From the cell containing the given text, extract its center point as (X, Y) coordinate. 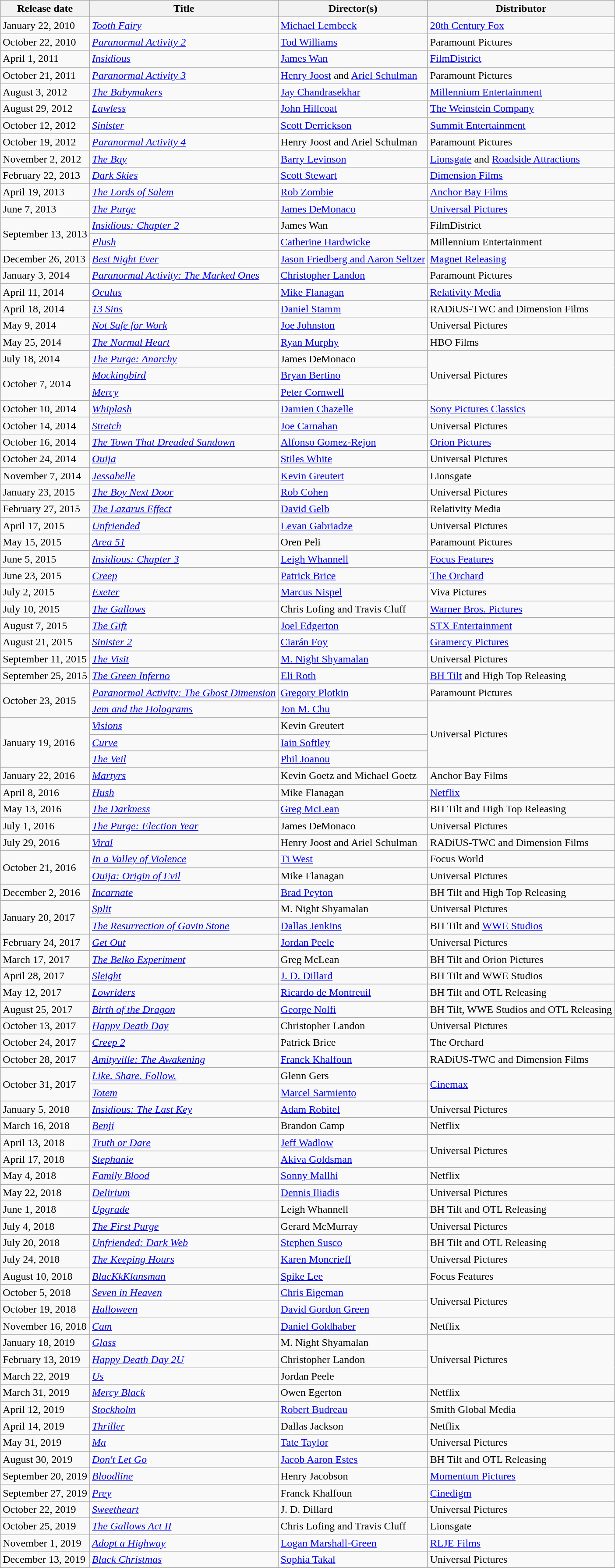
Joe Carnahan (353, 425)
Robert Budreau (353, 1409)
Summit Entertainment (521, 125)
June 23, 2015 (45, 576)
Rob Cohen (353, 492)
Catherine Hardwicke (353, 242)
The Lords of Salem (184, 192)
The Keeping Hours (184, 1259)
May 12, 2017 (45, 992)
Bryan Bertino (353, 375)
December 26, 2013 (45, 259)
Ricardo de Montreuil (353, 992)
Oren Peli (353, 542)
Cinedigm (521, 1493)
Brandon Camp (353, 1126)
The Bay (184, 159)
April 8, 2016 (45, 793)
Sony Pictures Classics (521, 409)
Black Christmas (184, 1560)
September 27, 2019 (45, 1493)
Daniel Stamm (353, 309)
Stretch (184, 425)
Us (184, 1376)
May 4, 2018 (45, 1176)
December 2, 2016 (45, 892)
April 11, 2014 (45, 292)
May 22, 2018 (45, 1193)
October 14, 2014 (45, 425)
Mercy Black (184, 1393)
July 24, 2018 (45, 1259)
Kevin Goetz and Michael Goetz (353, 776)
Cam (184, 1326)
Don't Let Go (184, 1459)
Sinister (184, 125)
Hush (184, 793)
Happy Death Day (184, 1026)
The Weinstein Company (521, 109)
Marcus Nispel (353, 592)
August 3, 2012 (45, 92)
October 24, 2017 (45, 1043)
Lionsgate and Roadside Attractions (521, 159)
Paranormal Activity 3 (184, 75)
Happy Death Day 2U (184, 1359)
October 21, 2016 (45, 867)
January 23, 2015 (45, 492)
Thriller (184, 1426)
January 19, 2016 (45, 742)
Adopt a Highway (184, 1543)
Insidious: Chapter 3 (184, 559)
Dimension Films (521, 175)
Family Blood (184, 1176)
June 5, 2015 (45, 559)
October 5, 2018 (45, 1293)
November 16, 2018 (45, 1326)
Barry Levinson (353, 159)
February 27, 2015 (45, 509)
August 25, 2017 (45, 1009)
Jacob Aaron Estes (353, 1459)
BlacKkKlansman (184, 1276)
The Purge: Anarchy (184, 359)
Jason Friedberg and Aaron Seltzer (353, 259)
20th Century Fox (521, 25)
April 28, 2017 (45, 976)
August 30, 2019 (45, 1459)
January 5, 2018 (45, 1109)
April 17, 2018 (45, 1159)
January 20, 2017 (45, 917)
Glenn Gers (353, 1076)
May 31, 2019 (45, 1443)
Marcel Sarmiento (353, 1093)
STX Entertainment (521, 626)
April 14, 2019 (45, 1426)
Damien Chazelle (353, 409)
13 Sins (184, 309)
June 7, 2013 (45, 209)
October 25, 2019 (45, 1526)
David Gelb (353, 509)
September 20, 2019 (45, 1476)
Brad Peyton (353, 892)
October 31, 2017 (45, 1084)
Oculus (184, 292)
February 22, 2013 (45, 175)
Insidious: Chapter 2 (184, 226)
In a Valley of Violence (184, 859)
Alfonso Gomez-Rejon (353, 442)
Stephanie (184, 1159)
Stephen Susco (353, 1242)
The Purge: Election Year (184, 826)
Director(s) (353, 9)
The Darkness (184, 809)
Bloodline (184, 1476)
May 13, 2016 (45, 809)
Logan Marshall-Green (353, 1543)
Incarnate (184, 892)
April 19, 2013 (45, 192)
Tate Taylor (353, 1443)
Gerard McMurray (353, 1226)
Lawless (184, 109)
August 10, 2018 (45, 1276)
Jon M. Chu (353, 709)
August 29, 2012 (45, 109)
David Gordon Green (353, 1310)
Visions (184, 726)
Paranormal Activity 4 (184, 142)
Focus World (521, 859)
Distributor (521, 9)
Paranormal Activity: The Marked Ones (184, 276)
January 18, 2019 (45, 1343)
November 7, 2014 (45, 475)
July 20, 2018 (45, 1242)
Scott Stewart (353, 175)
October 22, 2010 (45, 42)
Owen Egerton (353, 1393)
George Nolfi (353, 1009)
Not Safe for Work (184, 326)
Peter Cornwell (353, 392)
John Hillcoat (353, 109)
Sleight (184, 976)
Curve (184, 743)
Cinemax (521, 1084)
Mercy (184, 392)
July 2, 2015 (45, 592)
Akiva Goldsman (353, 1159)
Magnet Releasing (521, 259)
October 21, 2011 (45, 75)
Mockingbird (184, 375)
Truth or Dare (184, 1143)
Stockholm (184, 1409)
Exeter (184, 592)
July 10, 2015 (45, 609)
September 11, 2015 (45, 659)
HBO Films (521, 342)
The First Purge (184, 1226)
March 31, 2019 (45, 1393)
Ryan Murphy (353, 342)
Unfriended (184, 526)
January 22, 2016 (45, 776)
Daniel Goldhaber (353, 1326)
Warner Bros. Pictures (521, 609)
Ti West (353, 859)
October 12, 2012 (45, 125)
Paranormal Activity 2 (184, 42)
January 3, 2014 (45, 276)
Tod Williams (353, 42)
Glass (184, 1343)
The Babymakers (184, 92)
Halloween (184, 1310)
Dark Skies (184, 175)
March 16, 2018 (45, 1126)
Ciarán Foy (353, 642)
September 13, 2013 (45, 234)
November 2, 2012 (45, 159)
December 13, 2019 (45, 1560)
October 10, 2014 (45, 409)
Area 51 (184, 542)
Get Out (184, 942)
Sweetheart (184, 1509)
Sonny Mallhi (353, 1176)
August 21, 2015 (45, 642)
October 28, 2017 (45, 1059)
Momentum Pictures (521, 1476)
October 16, 2014 (45, 442)
October 24, 2014 (45, 459)
Jeff Wadlow (353, 1143)
Jay Chandrasekhar (353, 92)
The Resurrection of Gavin Stone (184, 926)
The Visit (184, 659)
The Veil (184, 759)
October 23, 2015 (45, 701)
Birth of the Dragon (184, 1009)
March 17, 2017 (45, 959)
Delirium (184, 1193)
The Green Inferno (184, 676)
October 13, 2017 (45, 1026)
April 1, 2011 (45, 59)
BH Tilt, WWE Studios and OTL Releasing (521, 1009)
Henry Jacobson (353, 1476)
Levan Gabriadze (353, 526)
The Gift (184, 626)
Chris Eigeman (353, 1293)
July 29, 2016 (45, 842)
The Boy Next Door (184, 492)
Michael Lembeck (353, 25)
Totem (184, 1093)
Phil Joanou (353, 759)
October 7, 2014 (45, 384)
Upgrade (184, 1209)
Iain Softley (353, 743)
Joe Johnston (353, 326)
February 24, 2017 (45, 942)
Best Night Ever (184, 259)
BH Tilt and Orion Pictures (521, 959)
Viral (184, 842)
May 9, 2014 (45, 326)
May 25, 2014 (45, 342)
Like. Share. Follow. (184, 1076)
Karen Moncrieff (353, 1259)
Smith Global Media (521, 1409)
October 19, 2012 (45, 142)
April 17, 2015 (45, 526)
Viva Pictures (521, 592)
The Gallows (184, 609)
Eli Roth (353, 676)
Gramercy Pictures (521, 642)
Sophia Takal (353, 1560)
May 15, 2015 (45, 542)
November 1, 2019 (45, 1543)
Benji (184, 1126)
Dallas Jackson (353, 1426)
Sinister 2 (184, 642)
Gregory Plotkin (353, 692)
July 1, 2016 (45, 826)
Rob Zombie (353, 192)
Spike Lee (353, 1276)
January 22, 2010 (45, 25)
July 4, 2018 (45, 1226)
Stiles White (353, 459)
Jessabelle (184, 475)
Amityville: The Awakening (184, 1059)
Scott Derrickson (353, 125)
Dennis Iliadis (353, 1193)
September 25, 2015 (45, 676)
The Town That Dreaded Sundown (184, 442)
The Purge (184, 209)
The Gallows Act II (184, 1526)
The Normal Heart (184, 342)
Tooth Fairy (184, 25)
Dallas Jenkins (353, 926)
Ouija: Origin of Evil (184, 876)
Paranormal Activity: The Ghost Dimension (184, 692)
Ouija (184, 459)
The Belko Experiment (184, 959)
Seven in Heaven (184, 1293)
Joel Edgerton (353, 626)
Creep 2 (184, 1043)
April 18, 2014 (45, 309)
April 12, 2019 (45, 1409)
June 1, 2018 (45, 1209)
Release date (45, 9)
October 19, 2018 (45, 1310)
March 22, 2019 (45, 1376)
August 7, 2015 (45, 626)
Martyrs (184, 776)
July 18, 2014 (45, 359)
Adam Robitel (353, 1109)
Split (184, 909)
April 13, 2018 (45, 1143)
Whiplash (184, 409)
October 22, 2019 (45, 1509)
Lowriders (184, 992)
Orion Pictures (521, 442)
Ma (184, 1443)
Plush (184, 242)
Insidious (184, 59)
February 13, 2019 (45, 1359)
Prey (184, 1493)
Title (184, 9)
Jem and the Holograms (184, 709)
Creep (184, 576)
Unfriended: Dark Web (184, 1242)
RLJE Films (521, 1543)
The Lazarus Effect (184, 509)
Insidious: The Last Key (184, 1109)
